Identify which cell holds the provided text, then report its (X, Y) central coordinate. 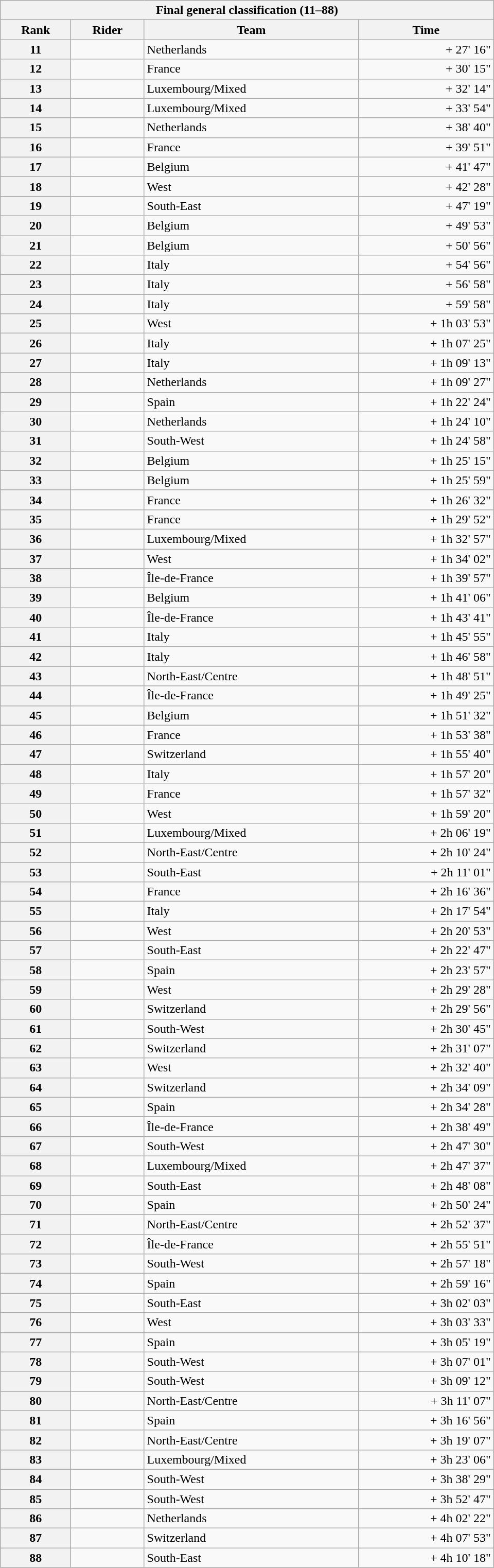
+ 1h 34' 02" (426, 558)
+ 3h 02' 03" (426, 1303)
+ 2h 20' 53" (426, 931)
36 (36, 539)
+ 56' 58" (426, 285)
39 (36, 598)
20 (36, 225)
86 (36, 1519)
61 (36, 1029)
+ 2h 34' 28" (426, 1107)
+ 1h 48' 51" (426, 676)
+ 59' 58" (426, 304)
+ 3h 23' 06" (426, 1459)
48 (36, 774)
53 (36, 872)
+ 42' 28" (426, 186)
+ 49' 53" (426, 225)
+ 1h 57' 20" (426, 774)
Rider (108, 30)
+ 1h 29' 52" (426, 519)
43 (36, 676)
52 (36, 852)
+ 47' 19" (426, 206)
27 (36, 363)
64 (36, 1087)
65 (36, 1107)
+ 2h 32' 40" (426, 1068)
+ 1h 57' 32" (426, 794)
+ 2h 47' 37" (426, 1166)
+ 2h 22' 47" (426, 950)
+ 1h 45' 55" (426, 637)
40 (36, 618)
12 (36, 69)
23 (36, 285)
+ 1h 43' 41" (426, 618)
+ 2h 16' 36" (426, 892)
Rank (36, 30)
82 (36, 1440)
+ 4h 10' 18" (426, 1558)
19 (36, 206)
+ 1h 32' 57" (426, 539)
47 (36, 754)
56 (36, 931)
+ 1h 03' 53" (426, 324)
+ 2h 29' 56" (426, 1009)
+ 4h 07' 53" (426, 1538)
+ 4h 02' 22" (426, 1519)
16 (36, 147)
+ 54' 56" (426, 265)
37 (36, 558)
66 (36, 1126)
72 (36, 1244)
+ 1h 22' 24" (426, 402)
Team (251, 30)
+ 3h 07' 01" (426, 1362)
13 (36, 89)
+ 1h 55' 40" (426, 754)
+ 2h 55' 51" (426, 1244)
+ 3h 05' 19" (426, 1342)
+ 2h 29' 28" (426, 990)
+ 1h 51' 32" (426, 715)
+ 1h 49' 25" (426, 696)
24 (36, 304)
29 (36, 402)
+ 1h 25' 59" (426, 480)
+ 3h 11' 07" (426, 1401)
28 (36, 382)
81 (36, 1420)
38 (36, 578)
46 (36, 735)
42 (36, 657)
55 (36, 911)
50 (36, 813)
73 (36, 1264)
44 (36, 696)
75 (36, 1303)
32 (36, 461)
+ 2h 06' 19" (426, 833)
+ 2h 23' 57" (426, 970)
71 (36, 1225)
69 (36, 1185)
14 (36, 108)
Final general classification (11–88) (247, 10)
+ 3h 38' 29" (426, 1479)
+ 38' 40" (426, 128)
77 (36, 1342)
+ 3h 19' 07" (426, 1440)
+ 2h 31' 07" (426, 1048)
+ 1h 09' 27" (426, 382)
+ 33' 54" (426, 108)
21 (36, 245)
+ 3h 03' 33" (426, 1323)
83 (36, 1459)
85 (36, 1499)
+ 3h 16' 56" (426, 1420)
+ 1h 25' 15" (426, 461)
18 (36, 186)
+ 2h 59' 16" (426, 1283)
79 (36, 1381)
+ 32' 14" (426, 89)
84 (36, 1479)
+ 27' 16" (426, 49)
+ 2h 10' 24" (426, 852)
17 (36, 167)
+ 1h 39' 57" (426, 578)
68 (36, 1166)
+ 1h 59' 20" (426, 813)
26 (36, 343)
+ 1h 24' 10" (426, 421)
+ 39' 51" (426, 147)
63 (36, 1068)
+ 2h 47' 30" (426, 1146)
62 (36, 1048)
+ 2h 30' 45" (426, 1029)
80 (36, 1401)
74 (36, 1283)
31 (36, 441)
11 (36, 49)
88 (36, 1558)
34 (36, 500)
58 (36, 970)
49 (36, 794)
+ 2h 57' 18" (426, 1264)
+ 3h 52' 47" (426, 1499)
+ 3h 09' 12" (426, 1381)
60 (36, 1009)
22 (36, 265)
35 (36, 519)
87 (36, 1538)
+ 1h 41' 06" (426, 598)
+ 2h 34' 09" (426, 1087)
+ 2h 38' 49" (426, 1126)
+ 50' 56" (426, 245)
+ 2h 11' 01" (426, 872)
78 (36, 1362)
57 (36, 950)
15 (36, 128)
59 (36, 990)
+ 1h 53' 38" (426, 735)
33 (36, 480)
+ 2h 17' 54" (426, 911)
+ 1h 09' 13" (426, 363)
+ 1h 26' 32" (426, 500)
+ 2h 50' 24" (426, 1205)
+ 1h 24' 58" (426, 441)
41 (36, 637)
25 (36, 324)
70 (36, 1205)
+ 1h 07' 25" (426, 343)
+ 2h 52' 37" (426, 1225)
30 (36, 421)
+ 41' 47" (426, 167)
+ 1h 46' 58" (426, 657)
76 (36, 1323)
54 (36, 892)
+ 30' 15" (426, 69)
45 (36, 715)
+ 2h 48' 08" (426, 1185)
51 (36, 833)
Time (426, 30)
67 (36, 1146)
